Capture the cell that displays the provided text and extract its (x, y) central coordinate. 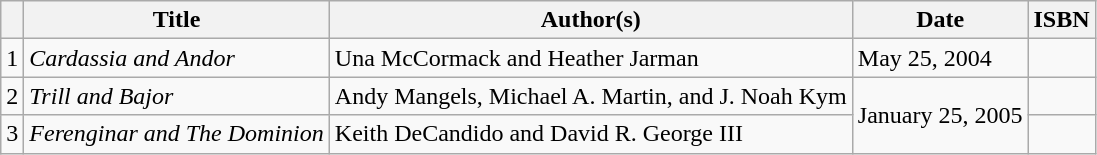
Andy Mangels, Michael A. Martin, and J. Noah Kym (590, 96)
1 (12, 58)
Date (940, 20)
January 25, 2005 (940, 115)
Cardassia and Andor (176, 58)
Trill and Bajor (176, 96)
Author(s) (590, 20)
ISBN (1062, 20)
Keith DeCandido and David R. George III (590, 134)
3 (12, 134)
Ferenginar and The Dominion (176, 134)
Title (176, 20)
Una McCormack and Heather Jarman (590, 58)
2 (12, 96)
May 25, 2004 (940, 58)
